Locate the cell with the specified text and output its [x, y] center coordinate. 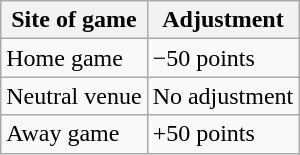
Away game [74, 134]
No adjustment [223, 96]
+50 points [223, 134]
Site of game [74, 20]
Neutral venue [74, 96]
−50 points [223, 58]
Adjustment [223, 20]
Home game [74, 58]
